Provide the (X, Y) coordinate of the cell's center where the given text is located.  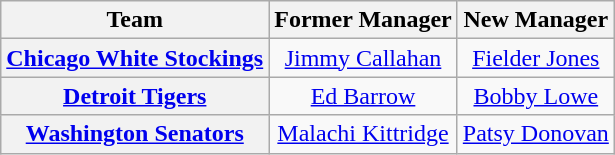
Malachi Kittridge (364, 134)
Chicago White Stockings (135, 58)
Team (135, 20)
Detroit Tigers (135, 96)
Fielder Jones (536, 58)
Ed Barrow (364, 96)
Patsy Donovan (536, 134)
Bobby Lowe (536, 96)
Former Manager (364, 20)
New Manager (536, 20)
Washington Senators (135, 134)
Jimmy Callahan (364, 58)
